Search for the cell housing the specified text and yield its [x, y] center coordinate. 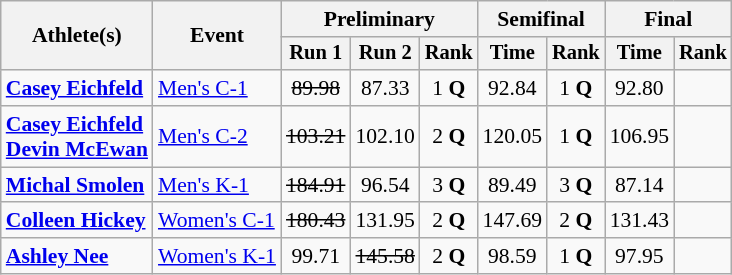
98.59 [512, 256]
Ashley Nee [77, 256]
102.10 [384, 136]
87.14 [640, 185]
103.21 [316, 136]
89.98 [316, 88]
120.05 [512, 136]
131.95 [384, 221]
Run 1 [316, 54]
Women's C-1 [217, 221]
145.58 [384, 256]
92.80 [640, 88]
97.95 [640, 256]
Final [668, 19]
Women's K-1 [217, 256]
180.43 [316, 221]
Colleen Hickey [77, 221]
Men's K-1 [217, 185]
Preliminary [380, 19]
96.54 [384, 185]
147.69 [512, 221]
Athlete(s) [77, 36]
Event [217, 36]
Men's C-1 [217, 88]
106.95 [640, 136]
87.33 [384, 88]
Casey Eichfeld [77, 88]
89.49 [512, 185]
Run 2 [384, 54]
99.71 [316, 256]
Michal Smolen [77, 185]
184.91 [316, 185]
131.43 [640, 221]
Casey EichfeldDevin McEwan [77, 136]
Men's C-2 [217, 136]
92.84 [512, 88]
Semifinal [542, 19]
